Find where the given text appears and provide that cell's center as (x, y) coordinate. 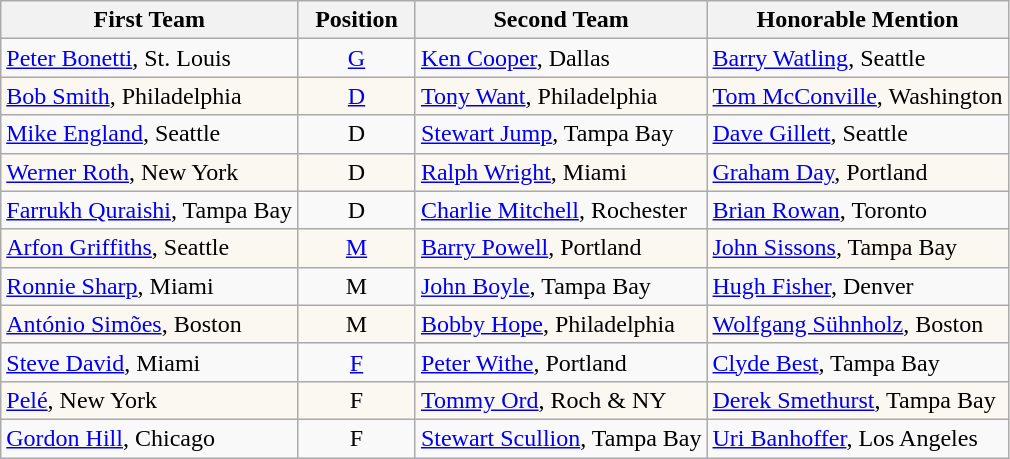
First Team (150, 20)
Pelé, New York (150, 400)
Werner Roth, New York (150, 172)
Barry Watling, Seattle (858, 58)
Second Team (561, 20)
Ralph Wright, Miami (561, 172)
Steve David, Miami (150, 362)
Clyde Best, Tampa Bay (858, 362)
Peter Withe, Portland (561, 362)
Mike England, Seattle (150, 134)
Bob Smith, Philadelphia (150, 96)
Dave Gillett, Seattle (858, 134)
Ken Cooper, Dallas (561, 58)
Tommy Ord, Roch & NY (561, 400)
John Boyle, Tampa Bay (561, 286)
Tony Want, Philadelphia (561, 96)
Stewart Jump, Tampa Bay (561, 134)
Stewart Scullion, Tampa Bay (561, 438)
Wolfgang Sühnholz, Boston (858, 324)
Graham Day, Portland (858, 172)
Farrukh Quraishi, Tampa Bay (150, 210)
Position (357, 20)
Derek Smethurst, Tampa Bay (858, 400)
Peter Bonetti, St. Louis (150, 58)
Tom McConville, Washington (858, 96)
António Simões, Boston (150, 324)
Hugh Fisher, Denver (858, 286)
Honorable Mention (858, 20)
Charlie Mitchell, Rochester (561, 210)
Barry Powell, Portland (561, 248)
Brian Rowan, Toronto (858, 210)
Ronnie Sharp, Miami (150, 286)
Arfon Griffiths, Seattle (150, 248)
John Sissons, Tampa Bay (858, 248)
Gordon Hill, Chicago (150, 438)
Uri Banhoffer, Los Angeles (858, 438)
G (357, 58)
Bobby Hope, Philadelphia (561, 324)
